Capture the cell that displays the provided text and extract its (x, y) central coordinate. 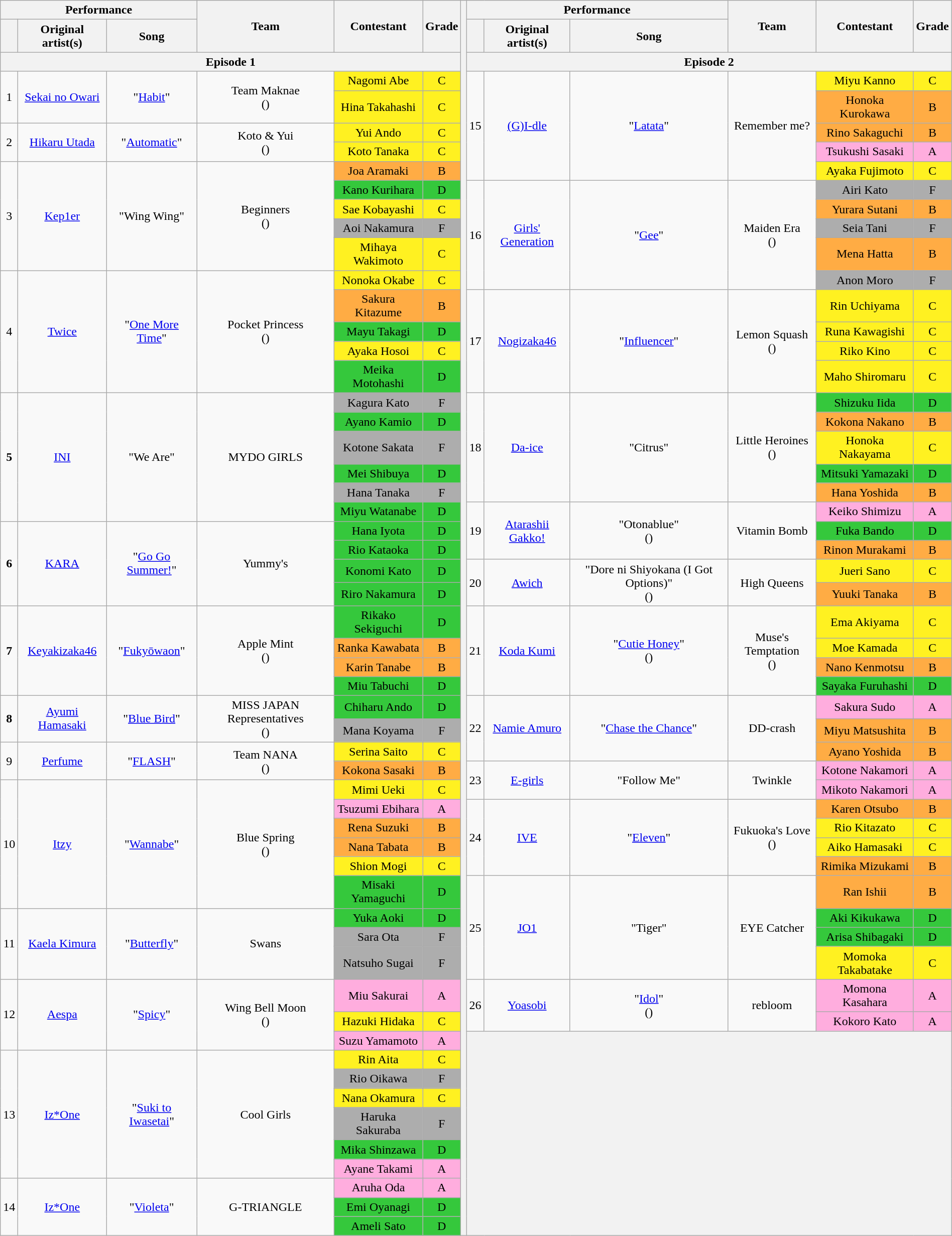
IVE (527, 837)
"Automatic" (152, 142)
Swans (265, 944)
23 (475, 780)
Namie Amuro (527, 728)
Hazuki Hidaka (378, 1021)
2 (9, 142)
Arisa Shibagaki (865, 937)
Fukuoka's Love() (772, 837)
Kaela Kimura (62, 944)
6 (9, 563)
Tsukushi Sasaki (865, 152)
15 (475, 126)
Serina Saito (378, 752)
Yuuki Tanaka (865, 594)
Ranka Kawabata (378, 648)
Emi Oyanagi (378, 1207)
Sakura Kitazume (378, 306)
Wing Bell Moon() (265, 1014)
Mikoto Nakamori (865, 790)
"One More Time" (152, 331)
"Go Go Summer!" (152, 563)
Rimika Mizukami (865, 866)
7 (9, 651)
KARA (62, 563)
"FLASH" (152, 761)
(G)I-dle (527, 126)
22 (475, 728)
Vitamin Bomb (772, 531)
G-TRIANGLE (265, 1207)
Hikaru Utada (62, 142)
Keiko Shimizu (865, 512)
"Chase the Chance" (649, 728)
11 (9, 944)
19 (475, 531)
MISS JAPAN Representatives() (265, 719)
Natsuho Sugai (378, 963)
Episode 1 (231, 62)
Karen Otsubo (865, 809)
"Wing Wing" (152, 216)
"Idol"() (649, 1005)
Koto Tanaka (378, 152)
24 (475, 837)
Ayaka Hosoi (378, 351)
"Follow Me" (649, 780)
Maiden Era() (772, 235)
Miyu Watanabe (378, 512)
Ayano Yoshida (865, 752)
Rikako Sekiguchi (378, 622)
Koda Kumi (527, 651)
18 (475, 448)
Miu Sakurai (378, 995)
Rio Oikawa (378, 1079)
Kep1er (62, 216)
Beginners() (265, 216)
Kokona Sasaki (378, 771)
Runa Kawagishi (865, 332)
Kokoro Kato (865, 1021)
Nano Kenmotsu (865, 667)
Chiharu Ando (378, 707)
"Eleven" (649, 837)
Keyakizaka46 (62, 651)
Maho Shiromaru (865, 377)
Joa Aramaki (378, 171)
EYE Catcher (772, 927)
Da-ice (527, 448)
Miyu Matsushita (865, 730)
Remember me? (772, 126)
Ayane Takami (378, 1169)
Airi Kato (865, 190)
10 (9, 844)
Nagomi Abe (378, 81)
JO1 (527, 927)
Haruka Sakuraba (378, 1124)
Riko Kino (865, 351)
Rinon Murakami (865, 550)
Hina Takahashi (378, 106)
"Influencer" (649, 341)
"Cutie Honey"() (649, 651)
Mika Shinzawa (378, 1150)
3 (9, 216)
Mayu Takagi (378, 332)
14 (9, 1207)
Shion Mogi (378, 866)
Girls' Generation (527, 235)
Karin Tanabe (378, 667)
Konomi Kato (378, 571)
Hana Tanaka (378, 492)
4 (9, 331)
Aki Kikukawa (865, 918)
Rin Aita (378, 1060)
MYDO GIRLS (265, 457)
Cool Girls (265, 1115)
"Spicy" (152, 1014)
"Habit" (152, 97)
Sae Kobayashi (378, 209)
Kokona Nakano (865, 422)
"Blue Bird" (152, 719)
"Suki to Iwasetai" (152, 1115)
E-girls (527, 780)
High Queens (772, 582)
Sayaka Furuhashi (865, 686)
"Tiger" (649, 927)
Momona Kasahara (865, 995)
"Latata" (649, 126)
Fuka Bando (865, 531)
Suzu Yamamoto (378, 1041)
Blue Spring() (265, 844)
Apple Mint() (265, 651)
Honoka Kurokawa (865, 106)
21 (475, 651)
Miyu Kanno (865, 81)
"Violeta" (152, 1207)
"Fukyōwaon" (152, 651)
1 (9, 97)
Shizuku Iida (865, 403)
8 (9, 719)
Kotone Sakata (378, 448)
Jueri Sano (865, 571)
16 (475, 235)
Misaki Yamaguchi (378, 892)
Moe Kamada (865, 648)
Lemon Squash() (772, 341)
Ayano Kamio (378, 422)
Nana Okamura (378, 1098)
Yuka Aoki (378, 918)
"We Are" (152, 457)
DD-crash (772, 728)
"Butterfly" (152, 944)
Kano Kurihara (378, 190)
Twice (62, 331)
Koto & Yui() (265, 142)
Aruha Oda (378, 1188)
Meika Motohashi (378, 377)
Seia Tani (865, 228)
Perfume (62, 761)
"Wannabe" (152, 844)
Miu Tabuchi (378, 686)
Sakura Sudo (865, 707)
"Citrus" (649, 448)
rebloom (772, 1005)
Tsuzumi Ebihara (378, 809)
Rin Uchiyama (865, 306)
13 (9, 1115)
Anon Moro (865, 280)
Riro Nakamura (378, 594)
9 (9, 761)
Yummy's (265, 563)
Atarashii Gakko! (527, 531)
Hana Iyota (378, 531)
Kagura Kato (378, 403)
Nonoka Okabe (378, 280)
Mei Shibuya (378, 473)
Aoi Nakamura (378, 228)
Aespa (62, 1014)
"Dore ni Shiyokana (I Got Options)"() (649, 582)
25 (475, 927)
Mihaya Wakimoto (378, 254)
Episode 2 (709, 62)
Mana Koyama (378, 730)
INI (62, 457)
Nana Tabata (378, 847)
Mena Hatta (865, 254)
Mitsuki Yamazaki (865, 473)
Hana Yoshida (865, 492)
Ema Akiyama (865, 622)
Awich (527, 582)
26 (475, 1005)
Yurara Sutani (865, 209)
Team Maknae() (265, 97)
Kotone Nakamori (865, 771)
12 (9, 1014)
Ameli Sato (378, 1226)
20 (475, 582)
Muse's Temptation() (772, 651)
Rio Kitazato (865, 828)
Yui Ando (378, 133)
Ayumi Hamasaki (62, 719)
5 (9, 457)
Sara Ota (378, 937)
Mimi Ueki (378, 790)
"Gee" (649, 235)
Team NANA() (265, 761)
"Otonablue"() (649, 531)
Pocket Princess() (265, 331)
Rino Sakaguchi (865, 133)
Yoasobi (527, 1005)
Aiko Hamasaki (865, 847)
Rio Kataoka (378, 550)
Sekai no Owari (62, 97)
Twinkle (772, 780)
Rena Suzuki (378, 828)
17 (475, 341)
Honoka Nakayama (865, 448)
Little Heroines() (772, 448)
Itzy (62, 844)
Nogizaka46 (527, 341)
Ran Ishii (865, 892)
Momoka Takabatake (865, 963)
Ayaka Fujimoto (865, 171)
